Capture the cell that displays the provided text and extract its [x, y] central coordinate. 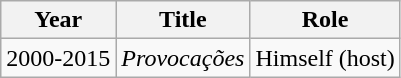
Himself (host) [325, 58]
Title [183, 20]
2000-2015 [58, 58]
Provocações [183, 58]
Year [58, 20]
Role [325, 20]
